Extract the (x, y) coordinate from the center of the cell holding the provided text.  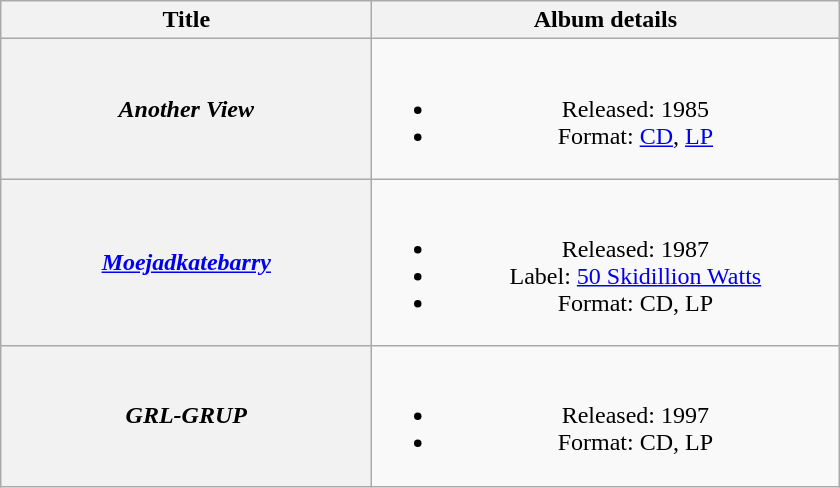
Another View (186, 109)
Album details (606, 20)
Title (186, 20)
Moejadkatebarry (186, 262)
GRL-GRUP (186, 416)
Released: 1985Format: CD, LP (606, 109)
Released: 1987Label: 50 Skidillion WattsFormat: CD, LP (606, 262)
Released: 1997Format: CD, LP (606, 416)
